For the text-containing cell, return its midpoint in [x, y] coordinate format. 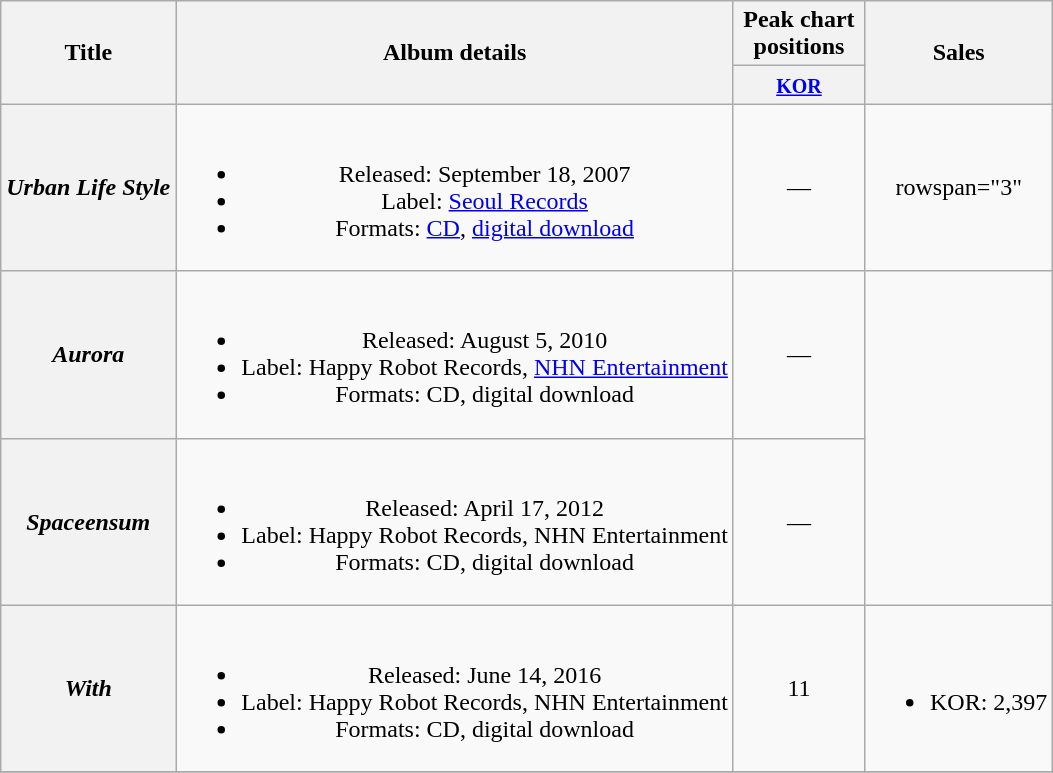
Released: April 17, 2012Label: Happy Robot Records, NHN EntertainmentFormats: CD, digital download [455, 522]
11 [798, 688]
Released: September 18, 2007Label: Seoul RecordsFormats: CD, digital download [455, 188]
Aurora [88, 354]
Album details [455, 52]
KOR: 2,397 [958, 688]
Released: August 5, 2010Label: Happy Robot Records, NHN EntertainmentFormats: CD, digital download [455, 354]
Urban Life Style [88, 188]
Spaceensum [88, 522]
KOR [798, 85]
Released: June 14, 2016Label: Happy Robot Records, NHN EntertainmentFormats: CD, digital download [455, 688]
Title [88, 52]
Peak chart positions [798, 34]
With [88, 688]
rowspan="3" [958, 188]
Sales [958, 52]
